Output the (x, y) coordinate of the center of the cell containing the given text.  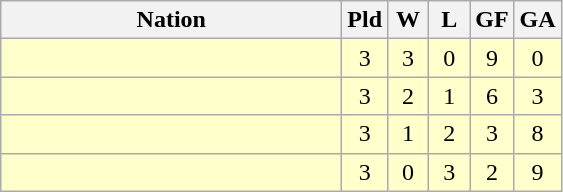
W (408, 20)
Pld (365, 20)
GA (538, 20)
8 (538, 134)
GF (492, 20)
Nation (172, 20)
6 (492, 96)
L (450, 20)
